Pinpoint the cell where the given text exists, returning its [x, y] midpoint coordinate. 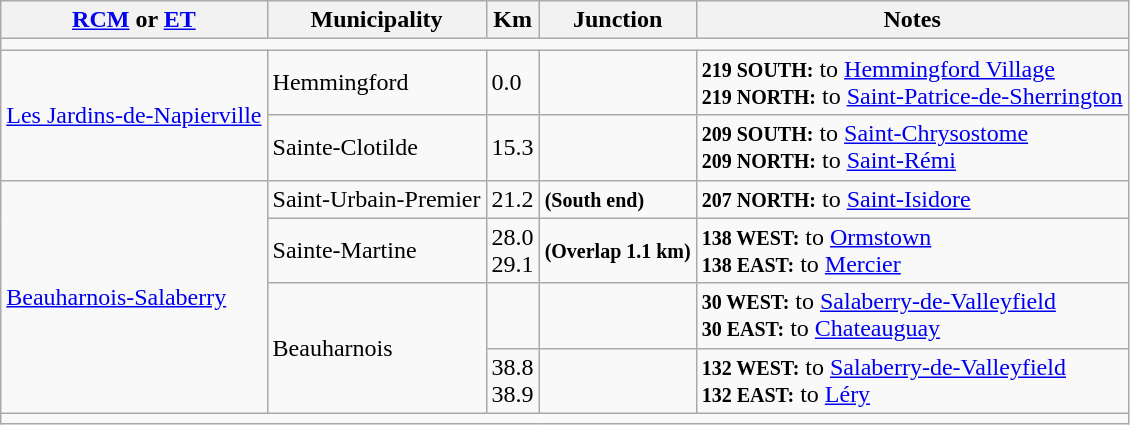
Sainte-Martine [376, 250]
15.3 [512, 148]
Sainte-Clotilde [376, 148]
Notes [912, 20]
RCM or ET [134, 20]
0.0 [512, 82]
(South end) [618, 199]
138 WEST: to Ormstown 138 EAST: to Mercier [912, 250]
21.2 [512, 199]
132 WEST: to Salaberry-de-Valleyfield 132 EAST: to Léry [912, 380]
Beauharnois-Salaberry [134, 296]
Municipality [376, 20]
Km [512, 20]
Beauharnois [376, 348]
Saint-Urbain-Premier [376, 199]
28.0 29.1 [512, 250]
209 SOUTH: to Saint-Chrysostome 209 NORTH: to Saint-Rémi [912, 148]
38.8 38.9 [512, 380]
Junction [618, 20]
Les Jardins-de-Napierville [134, 115]
(Overlap 1.1 km) [618, 250]
30 WEST: to Salaberry-de-Valleyfield 30 EAST: to Chateauguay [912, 316]
207 NORTH: to Saint-Isidore [912, 199]
219 SOUTH: to Hemmingford Village 219 NORTH: to Saint-Patrice-de-Sherrington [912, 82]
Hemmingford [376, 82]
